For the text-containing cell, return its midpoint in (X, Y) coordinate format. 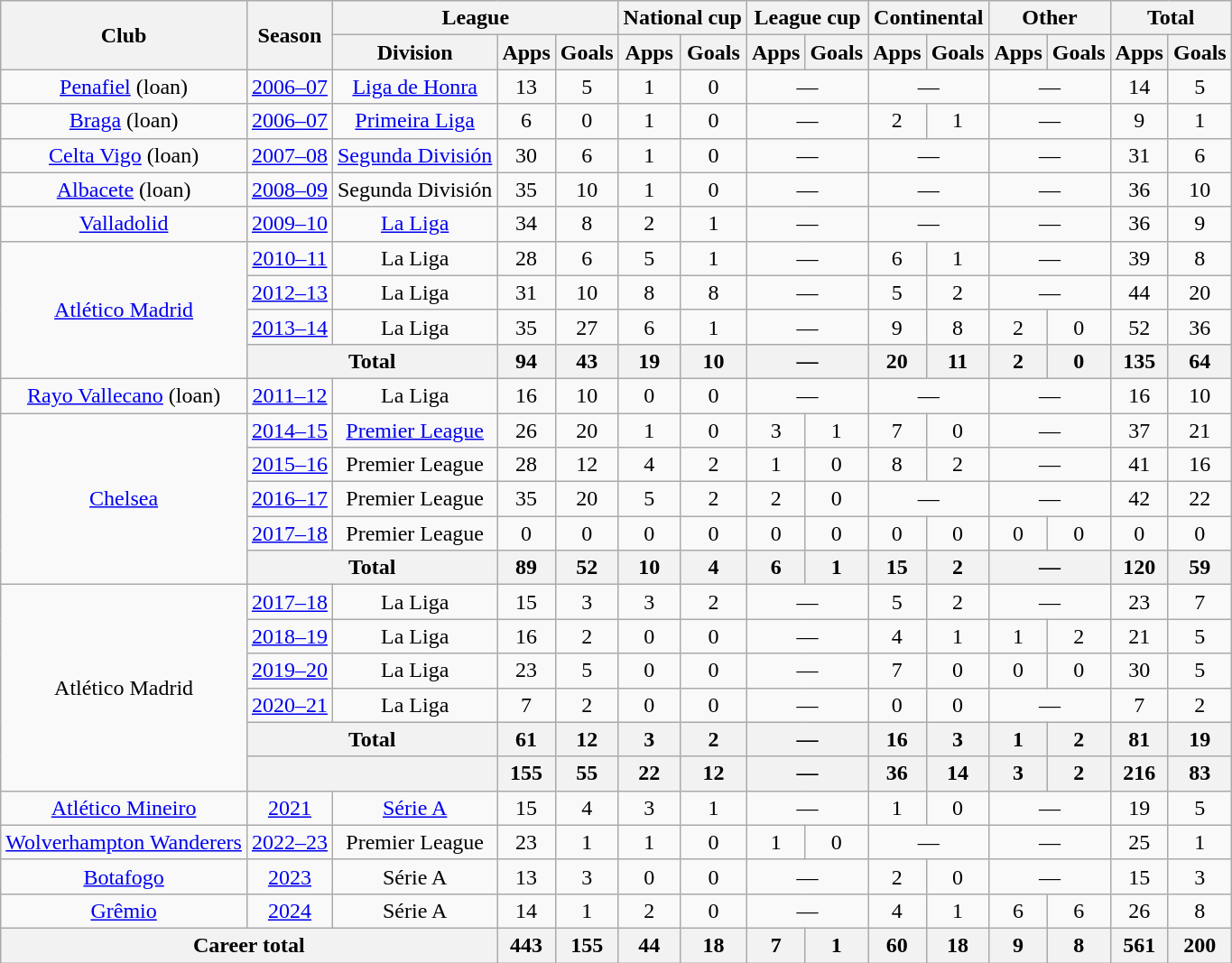
2012–13 (289, 292)
Other (1050, 18)
2016–17 (289, 499)
2007–08 (289, 155)
2018–19 (289, 636)
2009–10 (289, 224)
2014–15 (289, 431)
135 (1139, 361)
216 (1139, 773)
42 (1139, 499)
2022–23 (289, 842)
61 (526, 739)
2015–16 (289, 465)
34 (526, 224)
Continental (929, 18)
2008–09 (289, 190)
83 (1200, 773)
Primeira Liga (414, 121)
37 (1139, 431)
Valladolid (125, 224)
43 (587, 361)
Celta Vigo (loan) (125, 155)
25 (1139, 842)
National cup (682, 18)
2023 (289, 876)
Liga de Honra (414, 87)
94 (526, 361)
2024 (289, 911)
Chelsea (125, 499)
200 (1200, 945)
120 (1139, 568)
Grêmio (125, 911)
2020–21 (289, 705)
2011–12 (289, 395)
Atlético Mineiro (125, 808)
11 (958, 361)
89 (526, 568)
League (475, 18)
Penafiel (loan) (125, 87)
561 (1139, 945)
2013–14 (289, 327)
Career total (249, 945)
Albacete (loan) (125, 190)
2019–20 (289, 671)
81 (1139, 739)
Rayo Vallecano (loan) (125, 395)
Botafogo (125, 876)
39 (1139, 258)
443 (526, 945)
2021 (289, 808)
41 (1139, 465)
Wolverhampton Wanderers (125, 842)
League cup (807, 18)
Season (289, 35)
2010–11 (289, 258)
Braga (loan) (125, 121)
64 (1200, 361)
55 (587, 773)
27 (587, 327)
59 (1200, 568)
Division (414, 52)
Club (125, 35)
60 (897, 945)
